Pinpoint the cell where the given text exists, returning its (X, Y) midpoint coordinate. 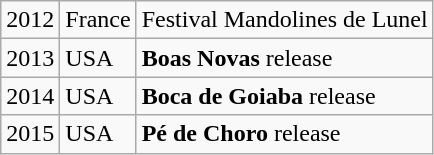
2014 (30, 96)
Boas Novas release (284, 58)
2015 (30, 134)
Pé de Choro release (284, 134)
France (98, 20)
2013 (30, 58)
Boca de Goiaba release (284, 96)
Festival Mandolines de Lunel (284, 20)
2012 (30, 20)
